Search for the cell housing the specified text and yield its [X, Y] center coordinate. 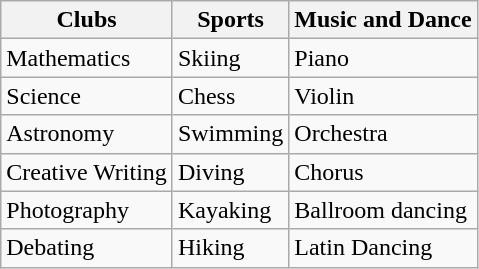
Creative Writing [87, 172]
Diving [230, 172]
Piano [383, 58]
Hiking [230, 248]
Science [87, 96]
Astronomy [87, 134]
Swimming [230, 134]
Skiing [230, 58]
Chess [230, 96]
Orchestra [383, 134]
Clubs [87, 20]
Mathematics [87, 58]
Latin Dancing [383, 248]
Debating [87, 248]
Chorus [383, 172]
Kayaking [230, 210]
Photography [87, 210]
Violin [383, 96]
Sports [230, 20]
Music and Dance [383, 20]
Ballroom dancing [383, 210]
